Capture the cell that displays the provided text and extract its (X, Y) central coordinate. 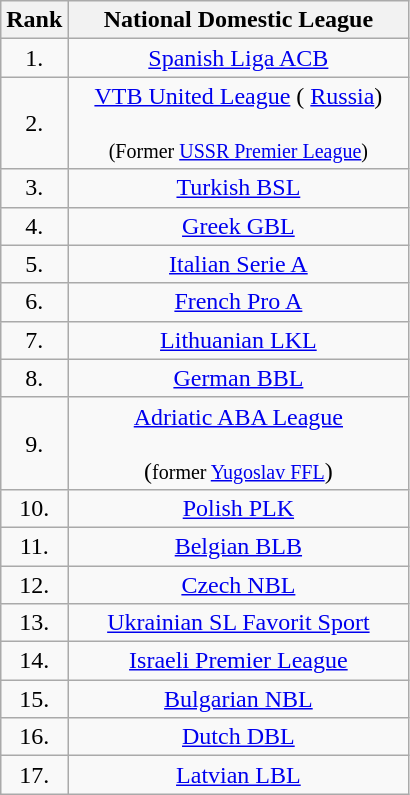
Adriatic ABA League (former Yugoslav FFL) (238, 443)
5. (34, 264)
Belgian BLB (238, 546)
8. (34, 378)
13. (34, 623)
9. (34, 443)
Spanish Liga ACB (238, 58)
National Domestic League (238, 20)
Rank (34, 20)
Polish PLK (238, 508)
12. (34, 585)
11. (34, 546)
4. (34, 226)
Bulgarian NBL (238, 699)
16. (34, 737)
3. (34, 188)
Dutch DBL (238, 737)
Israeli Premier League (238, 661)
French Pro A (238, 302)
2. (34, 123)
1. (34, 58)
Latvian LBL (238, 775)
Lithuanian LKL (238, 340)
VTB United League ( Russia) (Former USSR Premier League) (238, 123)
10. (34, 508)
7. (34, 340)
Greek GBL (238, 226)
German BBL (238, 378)
Czech NBL (238, 585)
15. (34, 699)
Ukrainian SL Favorit Sport (238, 623)
17. (34, 775)
14. (34, 661)
6. (34, 302)
Turkish BSL (238, 188)
Italian Serie A (238, 264)
